Find where the given text appears and provide that cell's center as [x, y] coordinate. 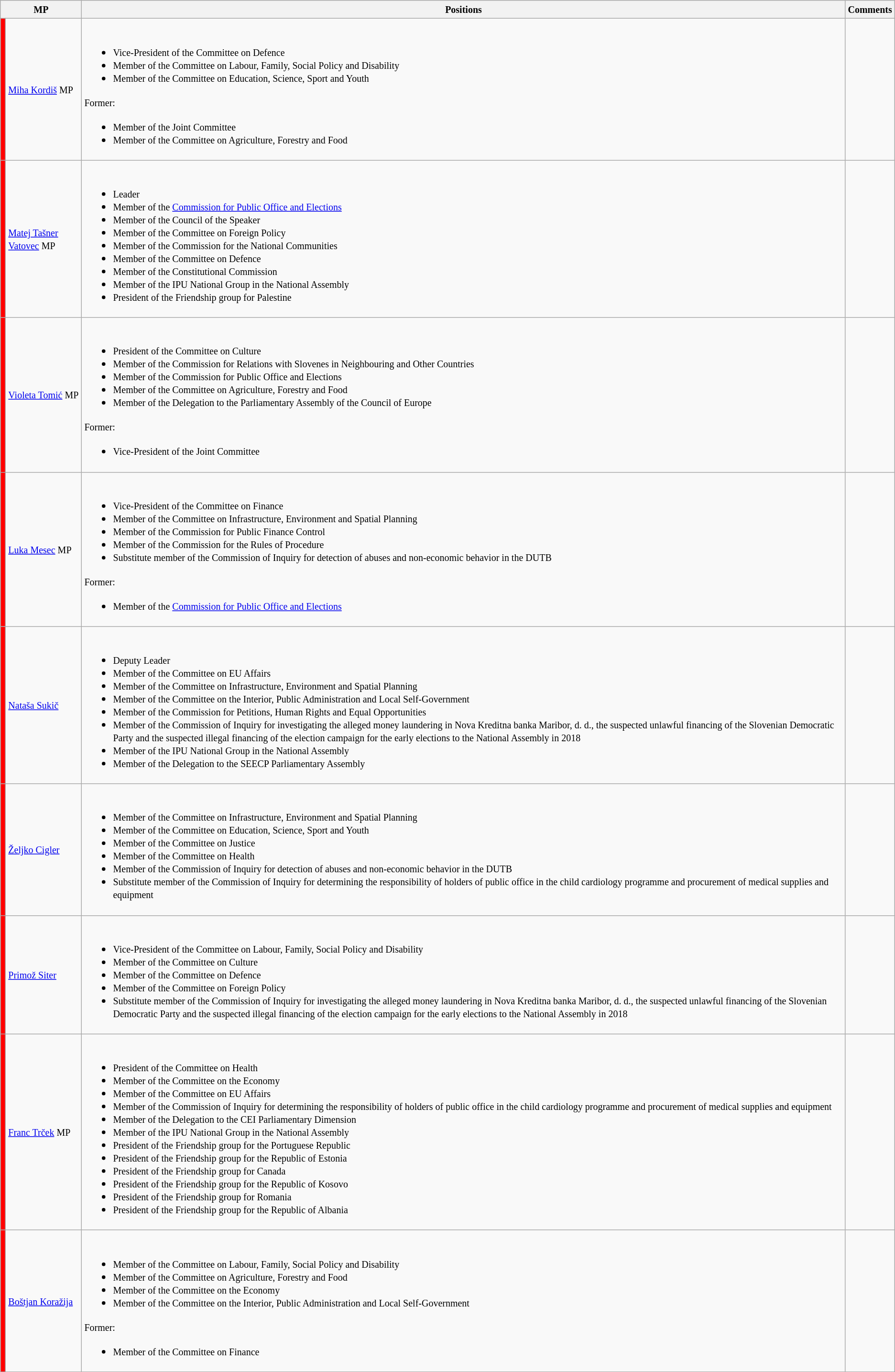
Boštjan Koražija [44, 1301]
Primož Siter [44, 975]
Positions [464, 10]
Luka Mesec MP [44, 549]
Nataša Sukič [44, 705]
Miha Kordiš MP [44, 89]
Matej Tašner Vatovec MP [44, 239]
Željko Cigler [44, 849]
Franc Trček MP [44, 1132]
MP [41, 10]
Violeta Tomić MP [44, 395]
Comments [870, 10]
